For the text-containing cell, return its midpoint in [X, Y] coordinate format. 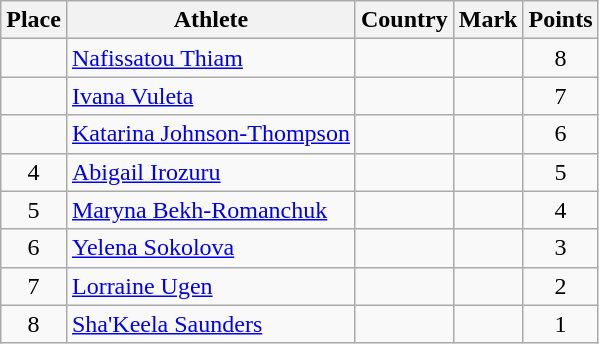
Place [34, 20]
Yelena Sokolova [210, 248]
Maryna Bekh-Romanchuk [210, 210]
Nafissatou Thiam [210, 58]
2 [560, 286]
Abigail Irozuru [210, 172]
1 [560, 324]
Mark [488, 20]
Country [404, 20]
Ivana Vuleta [210, 96]
Lorraine Ugen [210, 286]
3 [560, 248]
Points [560, 20]
Sha'Keela Saunders [210, 324]
Katarina Johnson-Thompson [210, 134]
Athlete [210, 20]
